Find where the given text appears and provide that cell's center as (X, Y) coordinate. 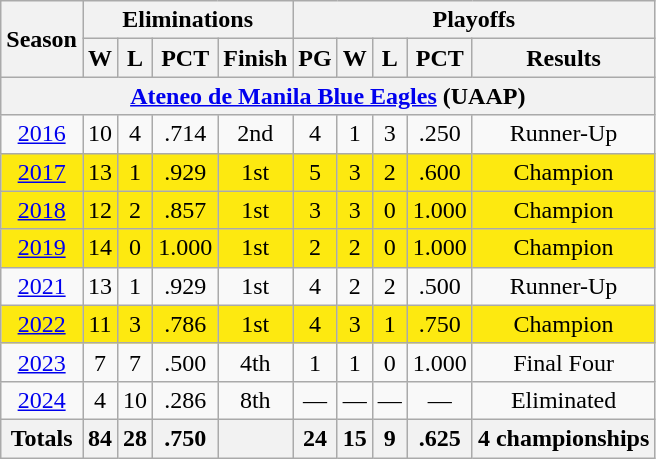
Ateneo de Manila Blue Eagles (UAAP) (328, 96)
5 (315, 172)
.250 (440, 134)
2021 (42, 286)
2024 (42, 400)
24 (315, 438)
28 (136, 438)
.286 (186, 400)
Playoffs (474, 20)
.625 (440, 438)
Results (563, 58)
Eliminations (187, 20)
.857 (186, 210)
2022 (42, 324)
14 (100, 248)
9 (390, 438)
11 (100, 324)
4 championships (563, 438)
8th (256, 400)
Finish (256, 58)
84 (100, 438)
2018 (42, 210)
Season (42, 39)
.600 (440, 172)
2019 (42, 248)
Totals (42, 438)
4th (256, 362)
2023 (42, 362)
2017 (42, 172)
.786 (186, 324)
Eliminated (563, 400)
.714 (186, 134)
15 (354, 438)
Final Four (563, 362)
2nd (256, 134)
2016 (42, 134)
12 (100, 210)
PG (315, 58)
